Output the [X, Y] coordinate of the center of the cell containing the given text.  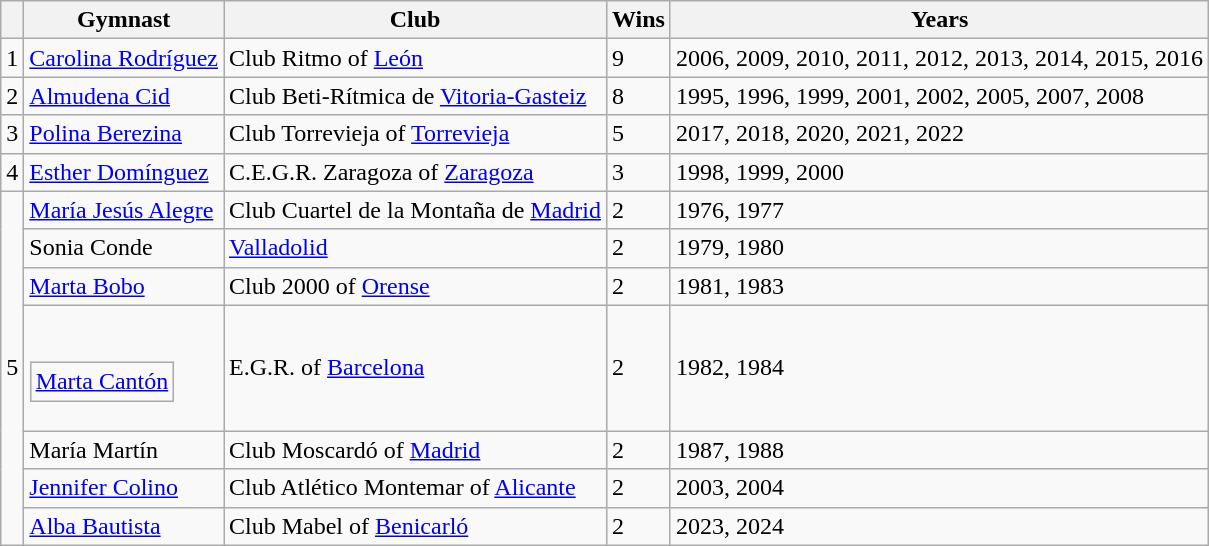
C.E.G.R. Zaragoza of Zaragoza [416, 172]
2017, 2018, 2020, 2021, 2022 [939, 134]
Club Atlético Montemar of Alicante [416, 488]
Wins [638, 20]
Club Cuartel de la Montaña de Madrid [416, 210]
Club Mabel of Benicarló [416, 526]
Club Moscardó of Madrid [416, 450]
1998, 1999, 2000 [939, 172]
Marta Bobo [124, 286]
Years [939, 20]
Club [416, 20]
1976, 1977 [939, 210]
2023, 2024 [939, 526]
1979, 1980 [939, 248]
Club Ritmo of León [416, 58]
María Martín [124, 450]
Esther Domínguez [124, 172]
1 [12, 58]
8 [638, 96]
Sonia Conde [124, 248]
Alba Bautista [124, 526]
Gymnast [124, 20]
2003, 2004 [939, 488]
Club Torrevieja of Torrevieja [416, 134]
Carolina Rodríguez [124, 58]
2006, 2009, 2010, 2011, 2012, 2013, 2014, 2015, 2016 [939, 58]
1981, 1983 [939, 286]
E.G.R. of Barcelona [416, 368]
Valladolid [416, 248]
1995, 1996, 1999, 2001, 2002, 2005, 2007, 2008 [939, 96]
Club Beti-Rítmica de Vitoria-Gasteiz [416, 96]
Polina Berezina [124, 134]
Almudena Cid [124, 96]
Jennifer Colino [124, 488]
María Jesús Alegre [124, 210]
Club 2000 of Orense [416, 286]
4 [12, 172]
9 [638, 58]
1987, 1988 [939, 450]
1982, 1984 [939, 368]
